Search for the cell housing the specified text and yield its [x, y] center coordinate. 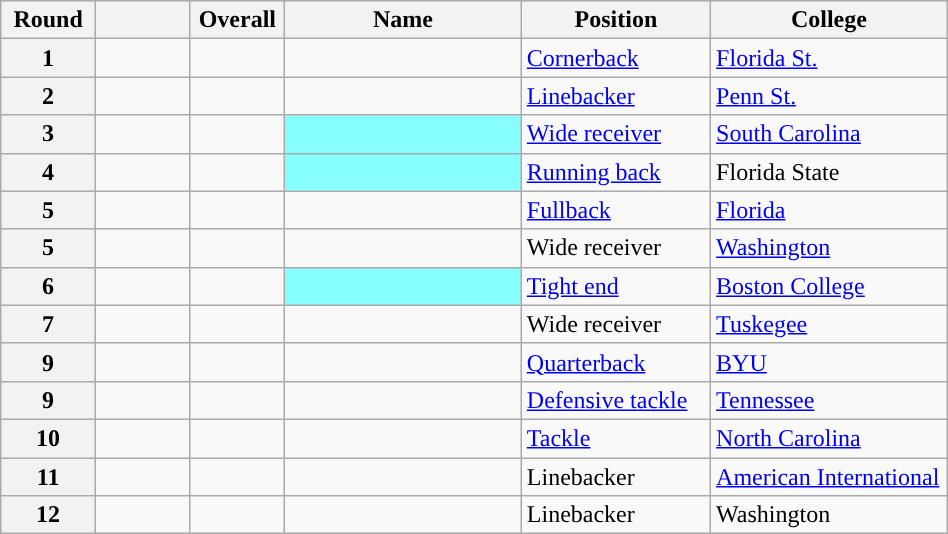
Running back [616, 172]
Name [404, 20]
College [830, 20]
2 [48, 96]
7 [48, 324]
Florida [830, 210]
Position [616, 20]
3 [48, 134]
11 [48, 477]
BYU [830, 362]
1 [48, 58]
Round [48, 20]
Florida St. [830, 58]
Defensive tackle [616, 400]
Boston College [830, 286]
Tackle [616, 438]
American International [830, 477]
12 [48, 515]
Penn St. [830, 96]
Tennessee [830, 400]
10 [48, 438]
Tight end [616, 286]
Fullback [616, 210]
Tuskegee [830, 324]
Overall [238, 20]
Cornerback [616, 58]
South Carolina [830, 134]
North Carolina [830, 438]
6 [48, 286]
4 [48, 172]
Quarterback [616, 362]
Florida State [830, 172]
